Scan for the cell matching the given text and deliver its (x, y) coordinate at center. 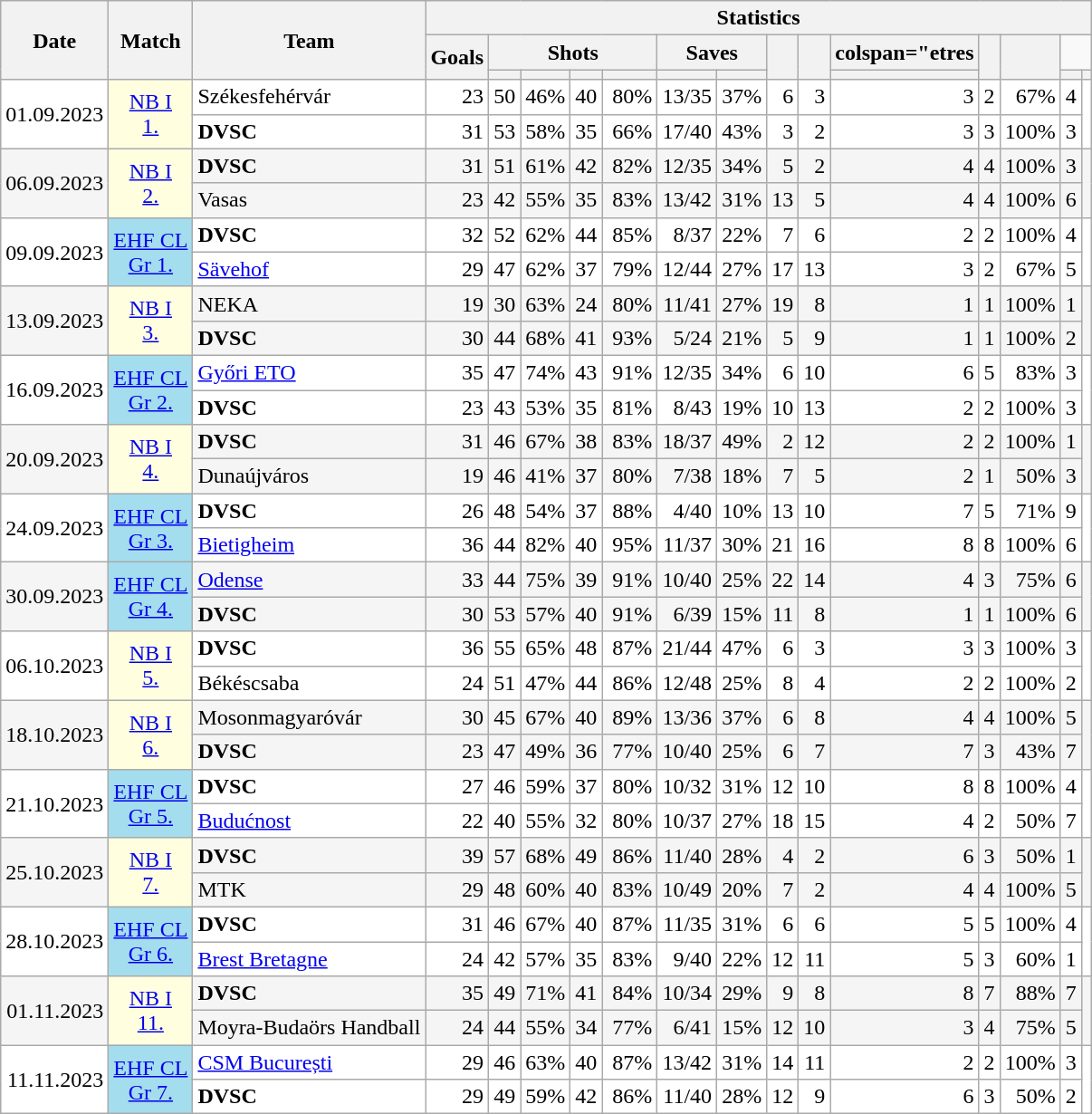
21% (742, 338)
74% (545, 372)
11/41 (687, 303)
15 (815, 821)
NB I4. (150, 459)
26 (457, 511)
EHF CLGr 5. (150, 803)
Goals (457, 58)
16 (815, 545)
17/40 (687, 131)
NEKA (310, 303)
95% (630, 545)
13/36 (687, 717)
57 (505, 855)
20% (742, 889)
CSM București (310, 1062)
09.09.2023 (54, 252)
18.10.2023 (54, 735)
7/38 (687, 476)
Mosonmagyaróvár (310, 717)
20.09.2023 (54, 459)
13/35 (687, 97)
21 (782, 545)
54% (545, 511)
11/37 (687, 545)
13.09.2023 (54, 321)
10/32 (687, 786)
Békéscsaba (310, 683)
10/49 (687, 889)
Budućnost (310, 821)
6/41 (687, 1028)
01.09.2023 (54, 114)
NB I2. (150, 183)
Székesfehérvár (310, 97)
21/44 (687, 648)
EHF CLGr 2. (150, 389)
30.09.2023 (54, 597)
Team (310, 40)
Statistics (759, 18)
5/24 (687, 338)
18/37 (687, 442)
Bietigheim (310, 545)
38 (587, 442)
9/40 (687, 959)
Vasas (310, 200)
4/40 (687, 511)
EHF CLGr 1. (150, 252)
41% (545, 476)
6/39 (687, 614)
12/44 (687, 269)
Győri ETO (310, 372)
Sävehof (310, 269)
Match (150, 40)
NB I6. (150, 735)
16.09.2023 (54, 389)
NB I5. (150, 666)
30% (742, 545)
55 (505, 648)
10/34 (687, 994)
12/48 (687, 683)
Date (54, 40)
85% (630, 235)
29% (742, 994)
Saves (712, 53)
45 (505, 717)
Odense (310, 580)
10/37 (687, 821)
EHF CLGr 3. (150, 528)
8/43 (687, 407)
19% (742, 407)
06.10.2023 (54, 666)
Brest Bretagne (310, 959)
58% (545, 131)
27 (457, 786)
NB I 1. (150, 114)
61% (545, 166)
MTK (310, 889)
18 (782, 821)
79% (630, 269)
81% (630, 407)
NB I7. (150, 872)
93% (630, 338)
65% (545, 648)
8/37 (687, 235)
18% (742, 476)
06.09.2023 (54, 183)
EHF CLGr 7. (150, 1080)
11/35 (687, 924)
84% (630, 994)
24.09.2023 (54, 528)
11.11.2023 (54, 1080)
EHF CLGr 4. (150, 597)
Shots (573, 53)
50 (505, 97)
NB I3. (150, 321)
46% (545, 97)
NB I11. (150, 1011)
10% (742, 511)
33 (457, 580)
EHF CLGr 6. (150, 941)
52 (505, 235)
colspan="etres (905, 53)
21.10.2023 (54, 803)
53% (545, 407)
89% (630, 717)
Dunaújváros (310, 476)
34 (587, 1028)
01.11.2023 (54, 1011)
28.10.2023 (54, 941)
Moyra-Budaörs Handball (310, 1028)
17 (782, 269)
25.10.2023 (54, 872)
66% (630, 131)
